Detect which cell encompasses the target text, then output its [X, Y] center coordinate. 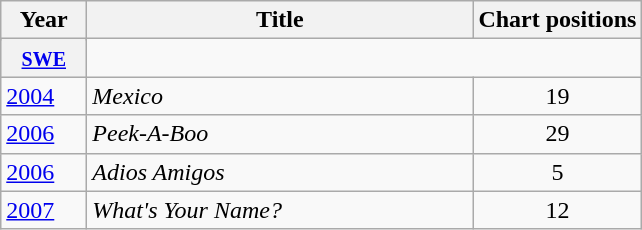
Title [280, 20]
19 [558, 96]
Year [44, 20]
2004 [44, 96]
5 [558, 172]
12 [558, 210]
Peek-A-Boo [280, 134]
29 [558, 134]
2007 [44, 210]
Mexico [280, 96]
What's Your Name? [280, 210]
SWE [44, 58]
Adios Amigos [280, 172]
Chart positions [558, 20]
